Capture the cell that displays the provided text and extract its (X, Y) central coordinate. 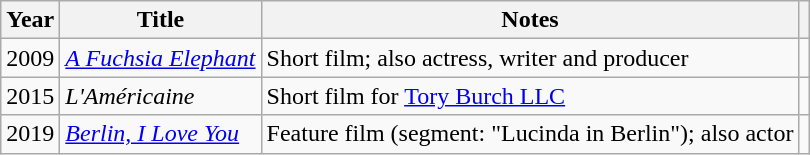
2019 (30, 134)
Title (160, 20)
L'Américaine (160, 96)
2009 (30, 58)
2015 (30, 96)
Berlin, I Love You (160, 134)
A Fuchsia Elephant (160, 58)
Short film; also actress, writer and producer (530, 58)
Short film for Tory Burch LLC (530, 96)
Notes (530, 20)
Feature film (segment: "Lucinda in Berlin"); also actor (530, 134)
Year (30, 20)
